Identify which cell holds the provided text, then report its [X, Y] central coordinate. 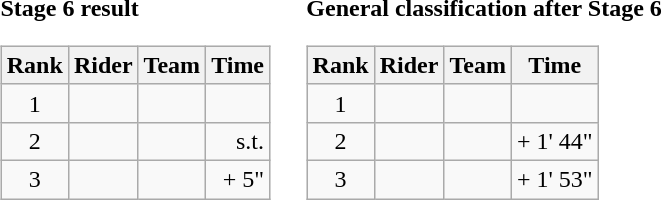
+ 1' 53" [554, 179]
s.t. [238, 141]
+ 1' 44" [554, 141]
+ 5" [238, 179]
